Pinpoint the cell where the given text exists, returning its (X, Y) midpoint coordinate. 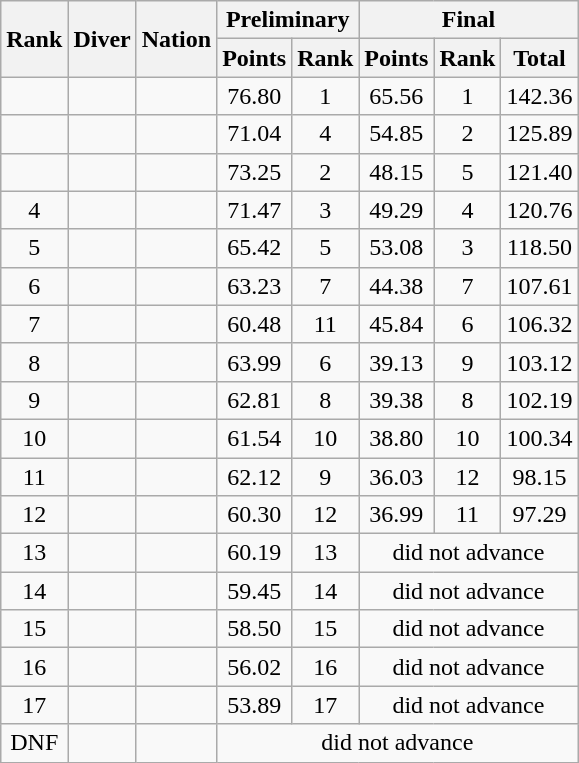
Diver (102, 39)
142.36 (540, 96)
71.04 (254, 134)
76.80 (254, 96)
DNF (34, 743)
73.25 (254, 172)
97.29 (540, 515)
61.54 (254, 438)
120.76 (540, 210)
53.08 (396, 248)
121.40 (540, 172)
60.48 (254, 324)
58.50 (254, 629)
59.45 (254, 591)
60.30 (254, 515)
63.23 (254, 286)
118.50 (540, 248)
62.12 (254, 477)
106.32 (540, 324)
100.34 (540, 438)
102.19 (540, 400)
65.56 (396, 96)
103.12 (540, 362)
49.29 (396, 210)
65.42 (254, 248)
36.03 (396, 477)
48.15 (396, 172)
45.84 (396, 324)
107.61 (540, 286)
125.89 (540, 134)
Final (468, 20)
Preliminary (288, 20)
56.02 (254, 667)
98.15 (540, 477)
63.99 (254, 362)
39.38 (396, 400)
54.85 (396, 134)
36.99 (396, 515)
62.81 (254, 400)
Total (540, 58)
38.80 (396, 438)
39.13 (396, 362)
44.38 (396, 286)
60.19 (254, 553)
71.47 (254, 210)
53.89 (254, 705)
Nation (176, 39)
